Determine the (X, Y) coordinate at the center of the cell enclosing the given text.  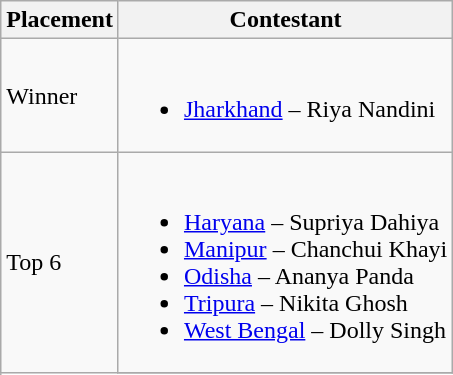
Top 6 (60, 262)
Contestant (285, 20)
Haryana – Supriya DahiyaManipur – Chanchui KhayiOdisha – Ananya PandaTripura – Nikita GhoshWest Bengal – Dolly Singh (285, 262)
Winner (60, 96)
Jharkhand – Riya Nandini (285, 96)
Placement (60, 20)
